Scan for the cell matching the given text and deliver its (X, Y) coordinate at center. 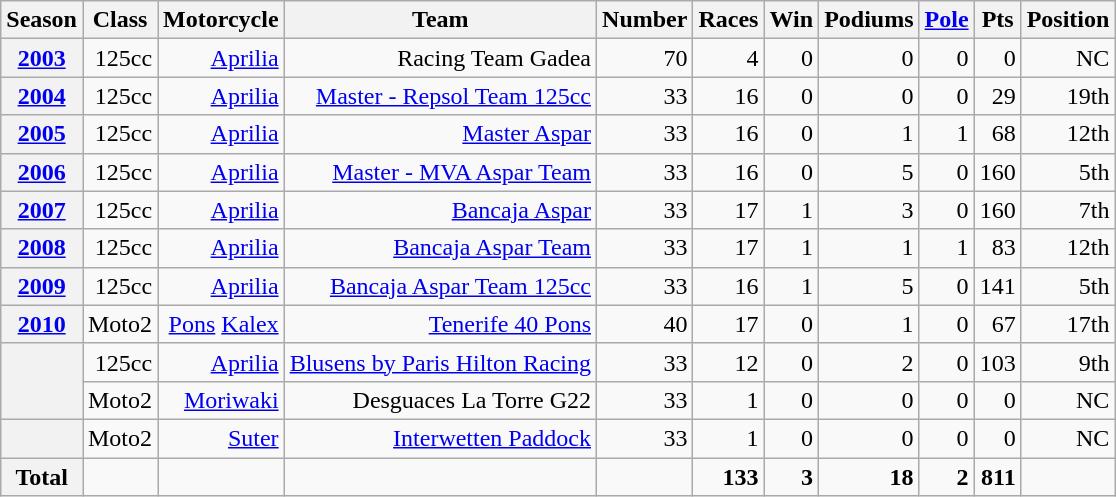
Class (120, 20)
67 (998, 324)
68 (998, 134)
Number (645, 20)
103 (998, 362)
18 (869, 477)
Win (792, 20)
2003 (42, 58)
Desguaces La Torre G22 (440, 400)
29 (998, 96)
Suter (222, 438)
141 (998, 286)
2005 (42, 134)
4 (728, 58)
83 (998, 248)
12 (728, 362)
Team (440, 20)
Races (728, 20)
Pole (946, 20)
2009 (42, 286)
Master - Repsol Team 125cc (440, 96)
Position (1068, 20)
Tenerife 40 Pons (440, 324)
Podiums (869, 20)
2006 (42, 172)
Pons Kalex (222, 324)
17th (1068, 324)
Pts (998, 20)
19th (1068, 96)
2008 (42, 248)
70 (645, 58)
Total (42, 477)
2007 (42, 210)
2010 (42, 324)
2004 (42, 96)
Motorcycle (222, 20)
811 (998, 477)
Bancaja Aspar Team 125cc (440, 286)
Racing Team Gadea (440, 58)
Master Aspar (440, 134)
Master - MVA Aspar Team (440, 172)
40 (645, 324)
Season (42, 20)
7th (1068, 210)
Interwetten Paddock (440, 438)
Blusens by Paris Hilton Racing (440, 362)
Bancaja Aspar Team (440, 248)
Bancaja Aspar (440, 210)
Moriwaki (222, 400)
133 (728, 477)
9th (1068, 362)
